Locate the cell with the specified text and output its [x, y] center coordinate. 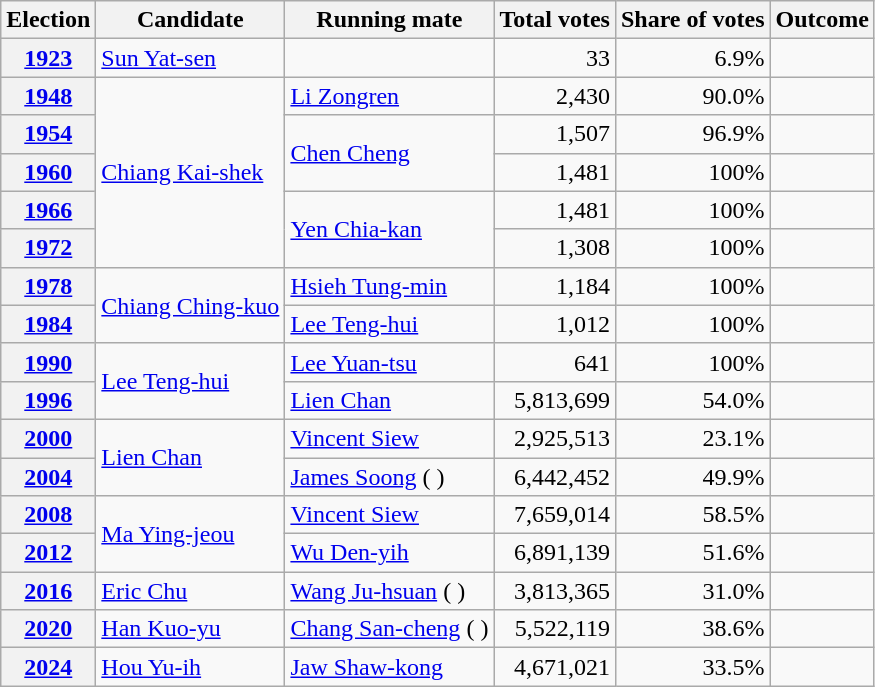
1,012 [555, 324]
5,522,119 [555, 629]
2012 [48, 553]
Candidate [190, 20]
96.9% [692, 134]
2004 [48, 477]
2024 [48, 667]
6.9% [692, 58]
1,184 [555, 286]
Total votes [555, 20]
6,891,139 [555, 553]
38.6% [692, 629]
1996 [48, 400]
1960 [48, 172]
33.5% [692, 667]
James Soong ( ) [390, 477]
Hou Yu-ih [190, 667]
58.5% [692, 515]
2,430 [555, 96]
3,813,365 [555, 591]
2000 [48, 438]
4,671,021 [555, 667]
49.9% [692, 477]
1954 [48, 134]
23.1% [692, 438]
Chen Cheng [390, 153]
51.6% [692, 553]
2020 [48, 629]
31.0% [692, 591]
1966 [48, 210]
Jaw Shaw-kong [390, 667]
2008 [48, 515]
641 [555, 362]
1972 [48, 248]
Hsieh Tung-min [390, 286]
33 [555, 58]
1,308 [555, 248]
1923 [48, 58]
Chiang Ching-kuo [190, 305]
Ma Ying-jeou [190, 534]
1984 [48, 324]
1948 [48, 96]
Running mate [390, 20]
Outcome [822, 20]
Wu Den-yih [390, 553]
Wang Ju-hsuan ( ) [390, 591]
54.0% [692, 400]
Chiang Kai-shek [190, 172]
Lee Yuan-tsu [390, 362]
1978 [48, 286]
Sun Yat-sen [190, 58]
1,507 [555, 134]
1990 [48, 362]
Share of votes [692, 20]
5,813,699 [555, 400]
2,925,513 [555, 438]
Chang San-cheng ( ) [390, 629]
Li Zongren [390, 96]
Eric Chu [190, 591]
Yen Chia-kan [390, 229]
2016 [48, 591]
7,659,014 [555, 515]
6,442,452 [555, 477]
Election [48, 20]
Han Kuo-yu [190, 629]
90.0% [692, 96]
